Provide the (X, Y) coordinate of the cell's center where the given text is located.  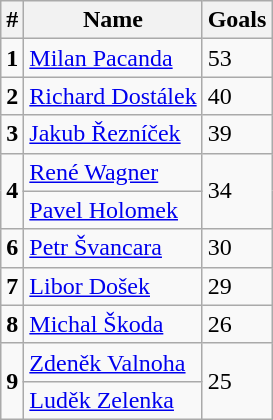
Michal Škoda (113, 324)
25 (237, 381)
Luděk Zelenka (113, 400)
Petr Švancara (113, 248)
7 (12, 286)
26 (237, 324)
40 (237, 96)
Pavel Holomek (113, 210)
6 (12, 248)
René Wagner (113, 172)
Goals (237, 20)
30 (237, 248)
4 (12, 191)
Libor Došek (113, 286)
# (12, 20)
34 (237, 191)
2 (12, 96)
39 (237, 134)
29 (237, 286)
53 (237, 58)
9 (12, 381)
8 (12, 324)
Name (113, 20)
1 (12, 58)
Zdeněk Valnoha (113, 362)
Richard Dostálek (113, 96)
Jakub Řezníček (113, 134)
Milan Pacanda (113, 58)
3 (12, 134)
